Capture the cell that displays the provided text and extract its (X, Y) central coordinate. 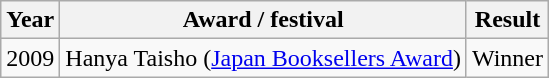
2009 (30, 58)
Result (507, 20)
Award / festival (264, 20)
Winner (507, 58)
Hanya Taisho (Japan Booksellers Award) (264, 58)
Year (30, 20)
